Identify which cell holds the provided text, then report its (X, Y) central coordinate. 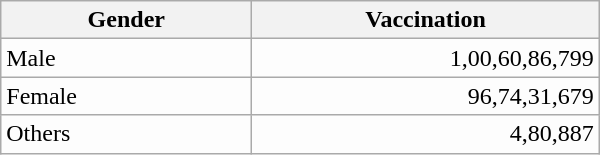
4,80,887 (426, 134)
96,74,31,679 (426, 96)
Female (126, 96)
Male (126, 58)
Vaccination (426, 20)
Others (126, 134)
Gender (126, 20)
1,00,60,86,799 (426, 58)
